Determine the (x, y) coordinate at the center of the cell enclosing the given text.  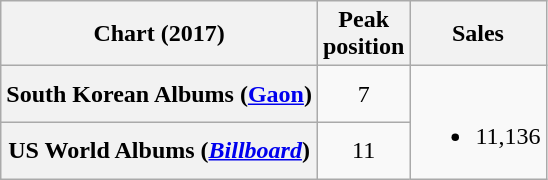
7 (363, 94)
Peakposition (363, 34)
11,136 (478, 122)
Chart (2017) (160, 34)
South Korean Albums (Gaon) (160, 94)
11 (363, 150)
US World Albums (Billboard) (160, 150)
Sales (478, 34)
